Extract the (X, Y) coordinate from the center of the cell holding the provided text.  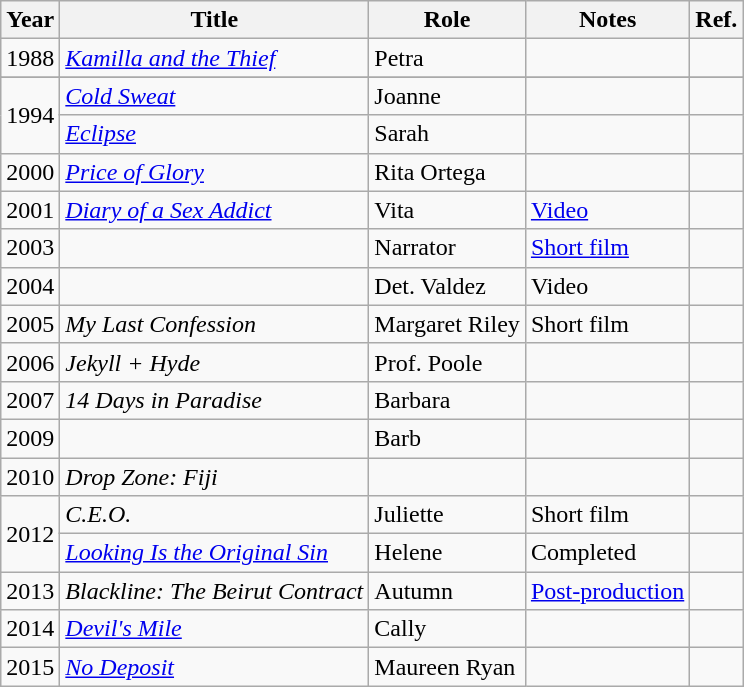
2009 (30, 438)
Ref. (716, 20)
2006 (30, 362)
Sarah (448, 134)
Maureen Ryan (448, 667)
2000 (30, 172)
Diary of a Sex Addict (214, 210)
2010 (30, 477)
Completed (607, 553)
Rita Ortega (448, 172)
1988 (30, 58)
Barb (448, 438)
Cold Sweat (214, 96)
2007 (30, 400)
14 Days in Paradise (214, 400)
2015 (30, 667)
Prof. Poole (448, 362)
My Last Confession (214, 324)
2012 (30, 534)
Devil's Mile (214, 629)
Looking Is the Original Sin (214, 553)
Year (30, 20)
1994 (30, 115)
Joanne (448, 96)
Narrator (448, 248)
Price of Glory (214, 172)
2014 (30, 629)
Eclipse (214, 134)
2005 (30, 324)
Kamilla and the Thief (214, 58)
Margaret Riley (448, 324)
2001 (30, 210)
2004 (30, 286)
2003 (30, 248)
Role (448, 20)
Det. Valdez (448, 286)
Title (214, 20)
Barbara (448, 400)
Notes (607, 20)
Blackline: The Beirut Contract (214, 591)
Jekyll + Hyde (214, 362)
No Deposit (214, 667)
Helene (448, 553)
Juliette (448, 515)
Post-production (607, 591)
Petra (448, 58)
Cally (448, 629)
Drop Zone: Fiji (214, 477)
C.E.O. (214, 515)
Vita (448, 210)
2013 (30, 591)
Autumn (448, 591)
